Find where the given text appears and provide that cell's center as [X, Y] coordinate. 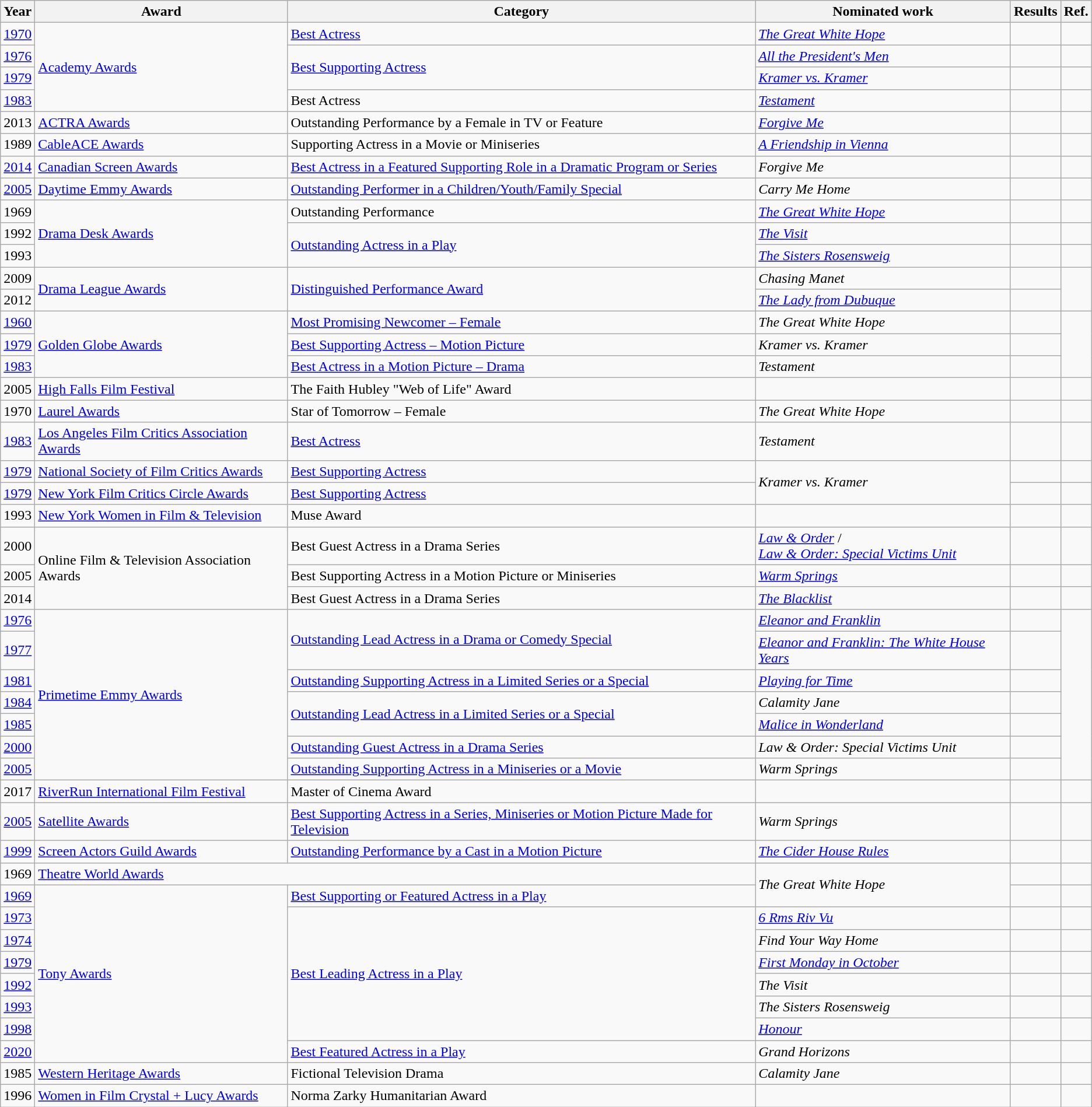
Malice in Wonderland [883, 725]
The Blacklist [883, 598]
Outstanding Lead Actress in a Drama or Comedy Special [521, 639]
Playing for Time [883, 681]
Outstanding Performance by a Cast in a Motion Picture [521, 852]
New York Women in Film & Television [161, 516]
Outstanding Performer in a Children/Youth/Family Special [521, 189]
2017 [17, 791]
Nominated work [883, 12]
Outstanding Lead Actress in a Limited Series or a Special [521, 714]
Outstanding Performance [521, 211]
Laurel Awards [161, 411]
2013 [17, 122]
1984 [17, 703]
1998 [17, 1029]
Western Heritage Awards [161, 1074]
2012 [17, 300]
Master of Cinema Award [521, 791]
1973 [17, 918]
Distinguished Performance Award [521, 289]
Best Actress in a Motion Picture – Drama [521, 367]
Supporting Actress in a Movie or Miniseries [521, 145]
Results [1035, 12]
First Monday in October [883, 962]
RiverRun International Film Festival [161, 791]
National Society of Film Critics Awards [161, 471]
Grand Horizons [883, 1052]
Best Leading Actress in a Play [521, 973]
1996 [17, 1096]
Academy Awards [161, 67]
1974 [17, 940]
Tony Awards [161, 973]
Category [521, 12]
Award [161, 12]
ACTRA Awards [161, 122]
Eleanor and Franklin: The White House Years [883, 650]
The Cider House Rules [883, 852]
The Faith Hubley "Web of Life" Award [521, 389]
CableACE Awards [161, 145]
2020 [17, 1052]
The Lady from Dubuque [883, 300]
Muse Award [521, 516]
Carry Me Home [883, 189]
Golden Globe Awards [161, 345]
Find Your Way Home [883, 940]
Most Promising Newcomer – Female [521, 323]
Screen Actors Guild Awards [161, 852]
High Falls Film Festival [161, 389]
Best Featured Actress in a Play [521, 1052]
Best Supporting Actress – Motion Picture [521, 345]
1981 [17, 681]
Daytime Emmy Awards [161, 189]
Outstanding Supporting Actress in a Miniseries or a Movie [521, 769]
Star of Tomorrow – Female [521, 411]
Outstanding Guest Actress in a Drama Series [521, 747]
Los Angeles Film Critics Association Awards [161, 441]
Fictional Television Drama [521, 1074]
Outstanding Supporting Actress in a Limited Series or a Special [521, 681]
Norma Zarky Humanitarian Award [521, 1096]
Ref. [1076, 12]
Satellite Awards [161, 821]
1999 [17, 852]
Outstanding Actress in a Play [521, 244]
Best Actress in a Featured Supporting Role in a Dramatic Program or Series [521, 167]
Law & Order: Special Victims Unit [883, 747]
Best Supporting Actress in a Series, Miniseries or Motion Picture Made for Television [521, 821]
Outstanding Performance by a Female in TV or Feature [521, 122]
1977 [17, 650]
Best Supporting Actress in a Motion Picture or Miniseries [521, 576]
Eleanor and Franklin [883, 620]
Chasing Manet [883, 278]
6 Rms Riv Vu [883, 918]
1989 [17, 145]
Online Film & Television Association Awards [161, 568]
Drama League Awards [161, 289]
Law & Order / Law & Order: Special Victims Unit [883, 546]
New York Film Critics Circle Awards [161, 493]
Honour [883, 1029]
Drama Desk Awards [161, 233]
A Friendship in Vienna [883, 145]
All the President's Men [883, 56]
Women in Film Crystal + Lucy Awards [161, 1096]
Best Supporting or Featured Actress in a Play [521, 896]
Theatre World Awards [395, 874]
Canadian Screen Awards [161, 167]
Year [17, 12]
Primetime Emmy Awards [161, 694]
1960 [17, 323]
2009 [17, 278]
